Extract the [x, y] coordinate from the center of the cell holding the provided text.  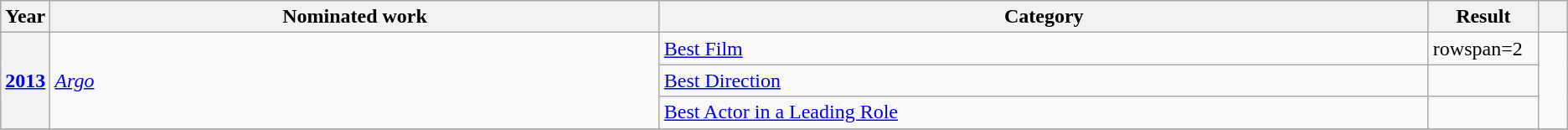
Best Film [1044, 49]
Best Actor in a Leading Role [1044, 112]
2013 [25, 81]
Result [1483, 17]
Year [25, 17]
Nominated work [355, 17]
rowspan=2 [1483, 49]
Argo [355, 81]
Category [1044, 17]
Best Direction [1044, 81]
